For the text-containing cell, return its midpoint in (x, y) coordinate format. 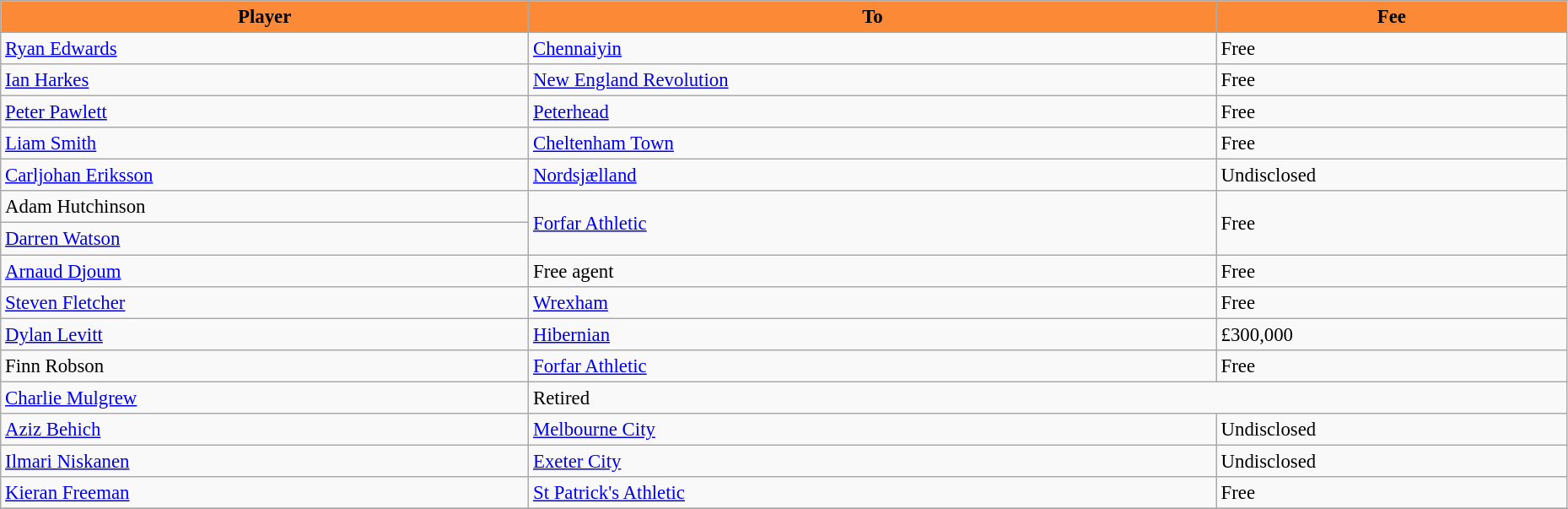
Ilmari Niskanen (265, 461)
Hibernian (873, 334)
Nordsjælland (873, 176)
Dylan Levitt (265, 334)
Darren Watson (265, 239)
£300,000 (1392, 334)
Aziz Behich (265, 430)
To (873, 17)
Adam Hutchinson (265, 207)
Finn Robson (265, 366)
Arnaud Djoum (265, 271)
Ian Harkes (265, 80)
Peterhead (873, 112)
St Patrick's Athletic (873, 493)
Kieran Freeman (265, 493)
Peter Pawlett (265, 112)
Wrexham (873, 302)
Melbourne City (873, 430)
Fee (1392, 17)
Ryan Edwards (265, 49)
Free agent (873, 271)
Charlie Mulgrew (265, 398)
Liam Smith (265, 143)
Retired (1048, 398)
Cheltenham Town (873, 143)
Steven Fletcher (265, 302)
Carljohan Eriksson (265, 176)
New England Revolution (873, 80)
Player (265, 17)
Chennaiyin (873, 49)
Exeter City (873, 461)
